Extract the [X, Y] coordinate from the center of the cell holding the provided text.  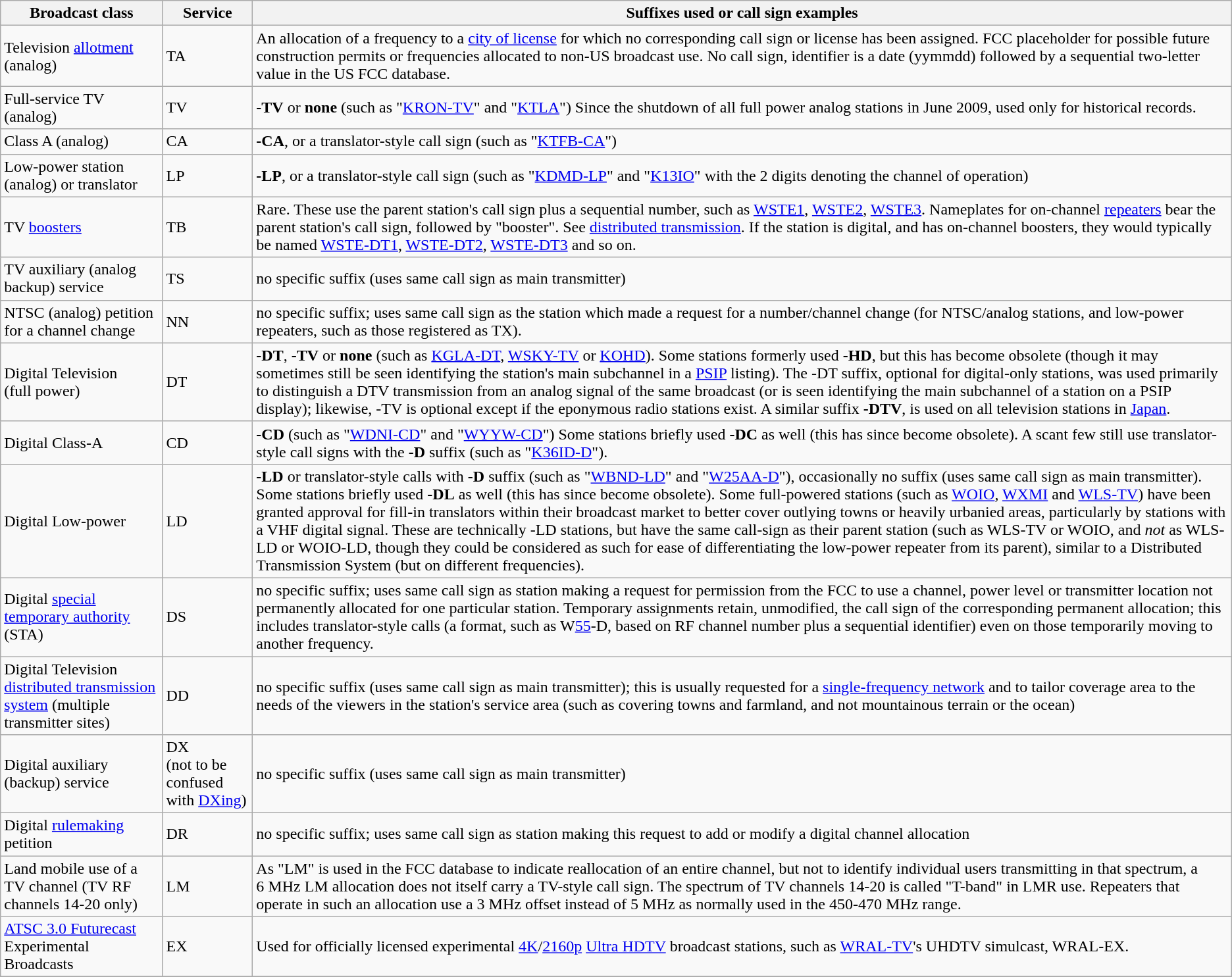
Class A (analog) [82, 141]
Digital rulemaking petition [82, 834]
TB [208, 227]
Full-service TV (analog) [82, 108]
no specific suffix; uses same call sign as station making this request to add or modify a digital channel allocation [742, 834]
LD [208, 521]
Used for officially licensed experimental 4K/2160p Ultra HDTV broadcast stations, such as WRAL-TV's UHDTV simulcast, WRAL-EX. [742, 947]
NN [208, 321]
Broadcast class [82, 13]
-LP, or a translator-style call sign (such as "KDMD-LP" and "K13IO" with the 2 digits denoting the channel of operation) [742, 175]
TV boosters [82, 227]
DR [208, 834]
Television allotment (analog) [82, 56]
Digital Television distributed transmission system (multiple transmitter sites) [82, 696]
CD [208, 442]
Digital auxiliary (backup) service [82, 774]
DS [208, 617]
LM [208, 886]
NTSC (analog) petition for a channel change [82, 321]
Digital Television(full power) [82, 382]
-TV or none (such as "KRON-TV" and "KTLA") Since the shutdown of all full power analog stations in June 2009, used only for historical records. [742, 108]
Land mobile use of a TV channel (TV RF channels 14-20 only) [82, 886]
TA [208, 56]
DX(not to be confused with DXing) [208, 774]
EX [208, 947]
Digital special temporary authority (STA) [82, 617]
Low-power station (analog) or translator [82, 175]
Digital Low-power [82, 521]
-CA, or a translator-style call sign (such as "KTFB-CA") [742, 141]
CA [208, 141]
Service [208, 13]
TV [208, 108]
DT [208, 382]
ATSC 3.0 Futurecast Experimental Broadcasts [82, 947]
Digital Class-A [82, 442]
LP [208, 175]
TS [208, 279]
Suffixes used or call sign examples [742, 13]
DD [208, 696]
TV auxiliary (analog backup) service [82, 279]
